Identify which cell holds the provided text, then report its [X, Y] central coordinate. 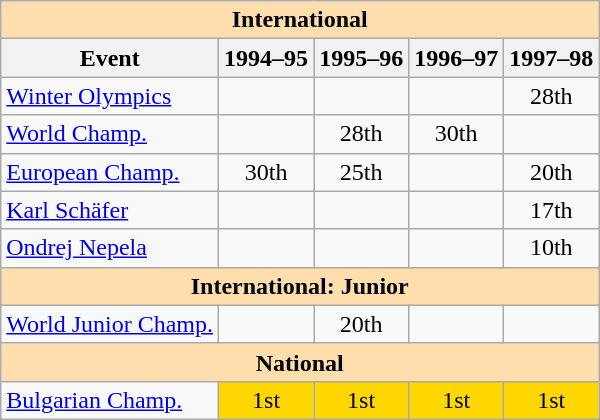
1997–98 [552, 58]
1994–95 [266, 58]
International [300, 20]
National [300, 362]
1995–96 [362, 58]
1996–97 [456, 58]
European Champ. [110, 172]
World Champ. [110, 134]
10th [552, 248]
Bulgarian Champ. [110, 400]
Ondrej Nepela [110, 248]
World Junior Champ. [110, 324]
International: Junior [300, 286]
Karl Schäfer [110, 210]
25th [362, 172]
17th [552, 210]
Winter Olympics [110, 96]
Event [110, 58]
